Return (X, Y) of the center of cell containing provided text 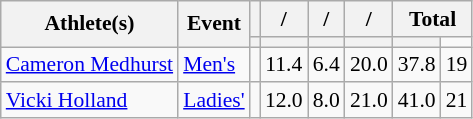
Total (433, 19)
12.0 (284, 101)
19 (457, 65)
Men's (214, 65)
20.0 (369, 65)
Event (214, 24)
8.0 (326, 101)
11.4 (284, 65)
Cameron Medhurst (90, 65)
37.8 (417, 65)
21 (457, 101)
Vicki Holland (90, 101)
21.0 (369, 101)
41.0 (417, 101)
6.4 (326, 65)
Ladies' (214, 101)
Athlete(s) (90, 24)
